Provide the [x, y] coordinate of the cell's center where the given text is located.  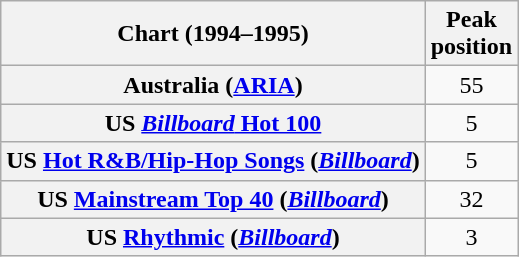
Chart (1994–1995) [213, 34]
55 [471, 85]
US Hot R&B/Hip-Hop Songs (Billboard) [213, 161]
Australia (ARIA) [213, 85]
US Rhythmic (Billboard) [213, 237]
Peakposition [471, 34]
32 [471, 199]
3 [471, 237]
US Billboard Hot 100 [213, 123]
US Mainstream Top 40 (Billboard) [213, 199]
